Identify which cell holds the provided text, then report its (X, Y) central coordinate. 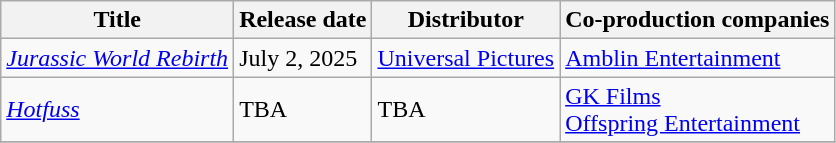
GK FilmsOffspring Entertainment (698, 110)
Co-production companies (698, 20)
July 2, 2025 (303, 58)
Title (118, 20)
Distributor (466, 20)
Universal Pictures (466, 58)
Hotfuss (118, 110)
Jurassic World Rebirth (118, 58)
Amblin Entertainment (698, 58)
Release date (303, 20)
